Scan for the cell matching the given text and deliver its (X, Y) coordinate at center. 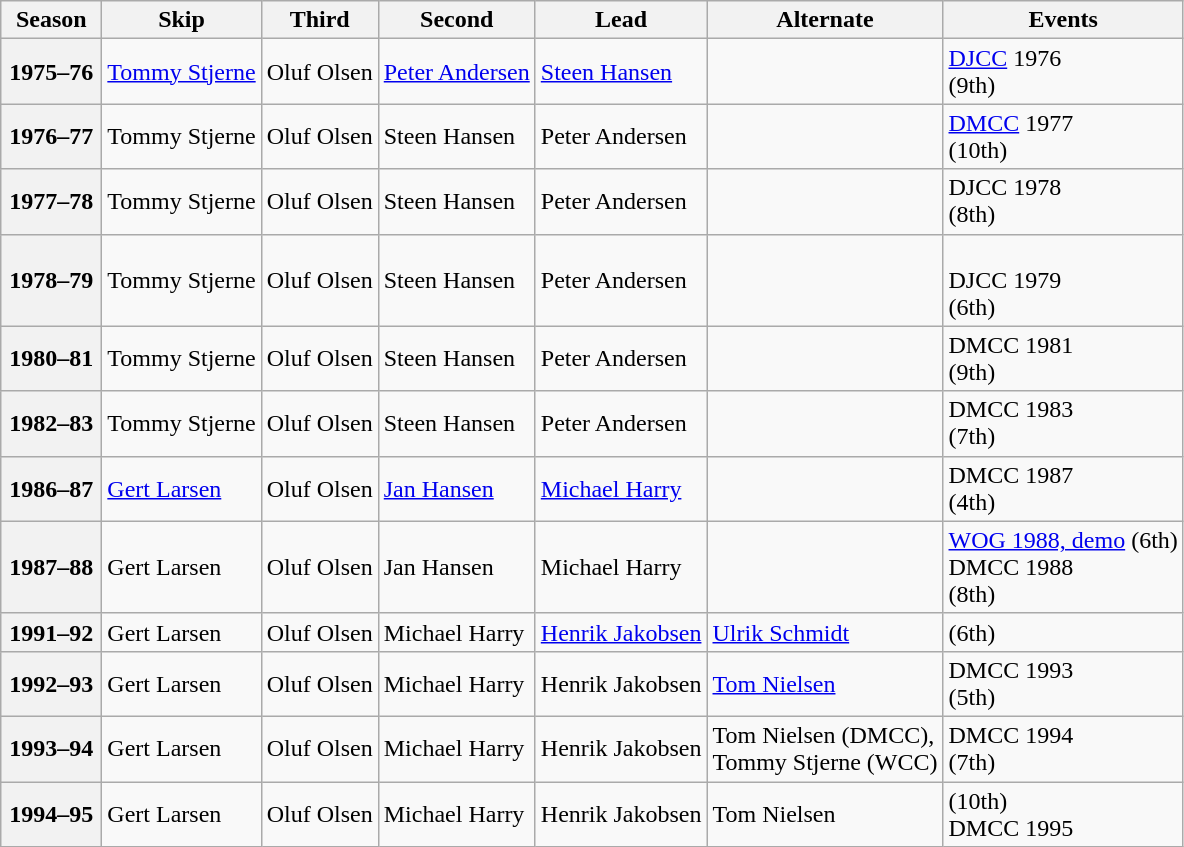
DJCC 1978 (8th) (1063, 202)
1993–94 (52, 748)
1994–95 (52, 814)
(6th) (1063, 632)
DMCC 1977 (10th) (1063, 136)
Second (456, 20)
1975–76 (52, 72)
1977–78 (52, 202)
1992–93 (52, 684)
Events (1063, 20)
DMCC 1981 (9th) (1063, 358)
1976–77 (52, 136)
Tom Nielsen (DMCC),Tommy Stjerne (WCC) (825, 748)
WOG 1988, demo (6th)DMCC 1988 (8th) (1063, 567)
1987–88 (52, 567)
1980–81 (52, 358)
DMCC 1994 (7th) (1063, 748)
1978–79 (52, 280)
Season (52, 20)
1986–87 (52, 488)
DMCC 1987 (4th) (1063, 488)
Third (320, 20)
(10th)DMCC 1995 (1063, 814)
DJCC 1979 (6th) (1063, 280)
DJCC 1976 (9th) (1063, 72)
Lead (621, 20)
DMCC 1983 (7th) (1063, 424)
DMCC 1993 (5th) (1063, 684)
1982–83 (52, 424)
Ulrik Schmidt (825, 632)
Skip (182, 20)
Alternate (825, 20)
1991–92 (52, 632)
